Provide the [x, y] coordinate of the cell's center where the given text is located.  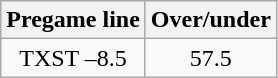
Pregame line [74, 20]
TXST –8.5 [74, 58]
57.5 [210, 58]
Over/under [210, 20]
